For the text-containing cell, return its midpoint in [x, y] coordinate format. 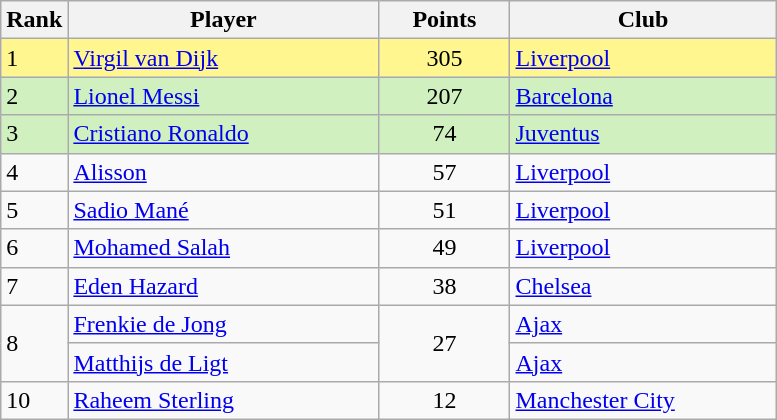
Eden Hazard [224, 286]
Mohamed Salah [224, 248]
Points [444, 20]
7 [34, 286]
305 [444, 58]
Juventus [643, 134]
6 [34, 248]
4 [34, 172]
207 [444, 96]
5 [34, 210]
Sadio Mané [224, 210]
Raheem Sterling [224, 400]
Cristiano Ronaldo [224, 134]
1 [34, 58]
Player [224, 20]
3 [34, 134]
Rank [34, 20]
10 [34, 400]
38 [444, 286]
8 [34, 343]
12 [444, 400]
49 [444, 248]
57 [444, 172]
Matthijs de Ligt [224, 362]
27 [444, 343]
Virgil van Dijk [224, 58]
74 [444, 134]
51 [444, 210]
Chelsea [643, 286]
Manchester City [643, 400]
Lionel Messi [224, 96]
Barcelona [643, 96]
Club [643, 20]
2 [34, 96]
Frenkie de Jong [224, 324]
Alisson [224, 172]
